Search for the cell housing the specified text and yield its (X, Y) center coordinate. 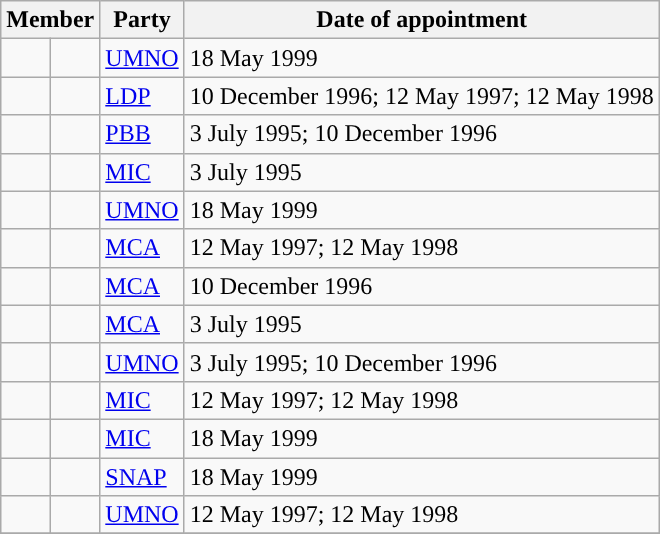
LDP (142, 96)
Party (142, 20)
10 December 1996 (422, 286)
10 December 1996; 12 May 1997; 12 May 1998 (422, 96)
Date of appointment (422, 20)
SNAP (142, 477)
PBB (142, 134)
Member (50, 20)
